From the cell containing the given text, extract its center point as (x, y) coordinate. 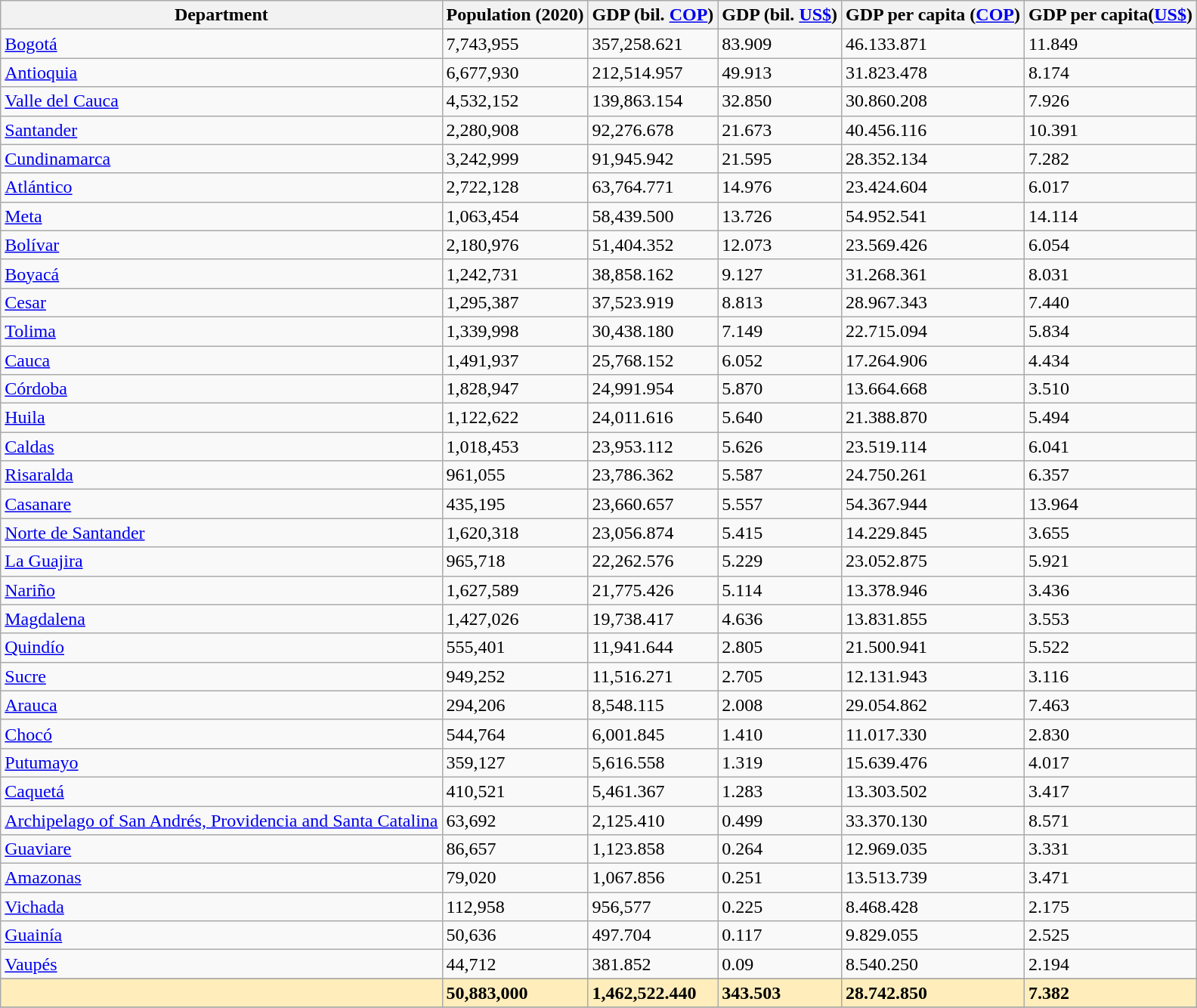
11.017.330 (933, 734)
Bolívar (221, 245)
23,056.874 (653, 533)
14.976 (780, 187)
22,262.576 (653, 561)
3.553 (1111, 619)
11,941.644 (653, 648)
7.463 (1111, 705)
37,523.919 (653, 302)
24.750.261 (933, 475)
5.114 (780, 590)
2.194 (1111, 964)
63,692 (515, 820)
22.715.094 (933, 331)
Putumayo (221, 762)
13.964 (1111, 504)
11.849 (1111, 44)
3.116 (1111, 676)
357,258.621 (653, 44)
Córdoba (221, 389)
Vichada (221, 907)
1,462,522.440 (653, 993)
294,206 (515, 705)
50,883,000 (515, 993)
544,764 (515, 734)
21,775.426 (653, 590)
8.571 (1111, 820)
4.434 (1111, 360)
5.494 (1111, 418)
1,018,453 (515, 447)
13.378.946 (933, 590)
7.382 (1111, 993)
Population (2020) (515, 15)
32.850 (780, 101)
83.909 (780, 44)
1,828,947 (515, 389)
31.268.361 (933, 274)
Vaupés (221, 964)
49.913 (780, 73)
4,532,152 (515, 101)
Chocó (221, 734)
13.831.855 (933, 619)
Cesar (221, 302)
5.587 (780, 475)
13.664.668 (933, 389)
12.073 (780, 245)
Atlántico (221, 187)
0.499 (780, 820)
54.952.541 (933, 216)
3,242,999 (515, 159)
28.352.134 (933, 159)
Bogotá (221, 44)
1,242,731 (515, 274)
7.926 (1111, 101)
23.569.426 (933, 245)
2.525 (1111, 935)
1,063,454 (515, 216)
8.031 (1111, 274)
Boyacá (221, 274)
1,627,589 (515, 590)
21.673 (780, 130)
13.303.502 (933, 791)
Cauca (221, 360)
410,521 (515, 791)
30.860.208 (933, 101)
0.225 (780, 907)
3.436 (1111, 590)
9.829.055 (933, 935)
12.131.943 (933, 676)
2,125.410 (653, 820)
7.440 (1111, 302)
63,764.771 (653, 187)
1,123.858 (653, 849)
Arauca (221, 705)
1,067.856 (653, 878)
139,863.154 (653, 101)
2.008 (780, 705)
31.823.478 (933, 73)
359,127 (515, 762)
2,722,128 (515, 187)
23,660.657 (653, 504)
5.229 (780, 561)
13.513.739 (933, 878)
1.319 (780, 762)
11,516.271 (653, 676)
956,577 (653, 907)
3.510 (1111, 389)
La Guajira (221, 561)
949,252 (515, 676)
79,020 (515, 878)
23.519.114 (933, 447)
GDP (bil. US$) (780, 15)
6.041 (1111, 447)
14.114 (1111, 216)
381.852 (653, 964)
Casanare (221, 504)
24,991.954 (653, 389)
44,712 (515, 964)
5,616.558 (653, 762)
5.870 (780, 389)
1,491,937 (515, 360)
2,180,976 (515, 245)
Santander (221, 130)
33.370.130 (933, 820)
0.117 (780, 935)
1,620,318 (515, 533)
Archipelago of San Andrés, Providencia and Santa Catalina (221, 820)
23.052.875 (933, 561)
3.655 (1111, 533)
6.052 (780, 360)
5.522 (1111, 648)
46.133.871 (933, 44)
7.149 (780, 331)
6.357 (1111, 475)
Valle del Cauca (221, 101)
Sucre (221, 676)
4.636 (780, 619)
5.626 (780, 447)
8.813 (780, 302)
Huila (221, 418)
961,055 (515, 475)
21.500.941 (933, 648)
25,768.152 (653, 360)
Caldas (221, 447)
6.017 (1111, 187)
5.640 (780, 418)
12.969.035 (933, 849)
3.331 (1111, 849)
91,945.942 (653, 159)
54.367.944 (933, 504)
1,427,026 (515, 619)
38,858.162 (653, 274)
8.540.250 (933, 964)
28.742.850 (933, 993)
9.127 (780, 274)
5.834 (1111, 331)
2.175 (1111, 907)
2.705 (780, 676)
Guaviare (221, 849)
0.251 (780, 878)
1,122,622 (515, 418)
50,636 (515, 935)
Cundinamarca (221, 159)
Quindío (221, 648)
212,514.957 (653, 73)
29.054.862 (933, 705)
23.424.604 (933, 187)
6,001.845 (653, 734)
GDP per capita(US$) (1111, 15)
21.595 (780, 159)
7,743,955 (515, 44)
6.054 (1111, 245)
8,548.115 (653, 705)
1.283 (780, 791)
Magdalena (221, 619)
19,738.417 (653, 619)
1,295,387 (515, 302)
GDP per capita (COP) (933, 15)
Department (221, 15)
Norte de Santander (221, 533)
23,953.112 (653, 447)
Caquetá (221, 791)
24,011.616 (653, 418)
5.557 (780, 504)
5.921 (1111, 561)
435,195 (515, 504)
13.726 (780, 216)
6,677,930 (515, 73)
3.471 (1111, 878)
92,276.678 (653, 130)
30,438.180 (653, 331)
5,461.367 (653, 791)
1.410 (780, 734)
497.704 (653, 935)
1,339,998 (515, 331)
58,439.500 (653, 216)
2,280,908 (515, 130)
4.017 (1111, 762)
5.415 (780, 533)
3.417 (1111, 791)
343.503 (780, 993)
28.967.343 (933, 302)
7.282 (1111, 159)
112,958 (515, 907)
86,657 (515, 849)
14.229.845 (933, 533)
965,718 (515, 561)
40.456.116 (933, 130)
51,404.352 (653, 245)
0.09 (780, 964)
Risaralda (221, 475)
Nariño (221, 590)
GDP (bil. COP) (653, 15)
10.391 (1111, 130)
2.830 (1111, 734)
23,786.362 (653, 475)
Tolima (221, 331)
Meta (221, 216)
Guainía (221, 935)
Amazonas (221, 878)
555,401 (515, 648)
Antioquia (221, 73)
15.639.476 (933, 762)
17.264.906 (933, 360)
21.388.870 (933, 418)
8.468.428 (933, 907)
8.174 (1111, 73)
0.264 (780, 849)
2.805 (780, 648)
